Detect which cell encompasses the target text, then output its (X, Y) center coordinate. 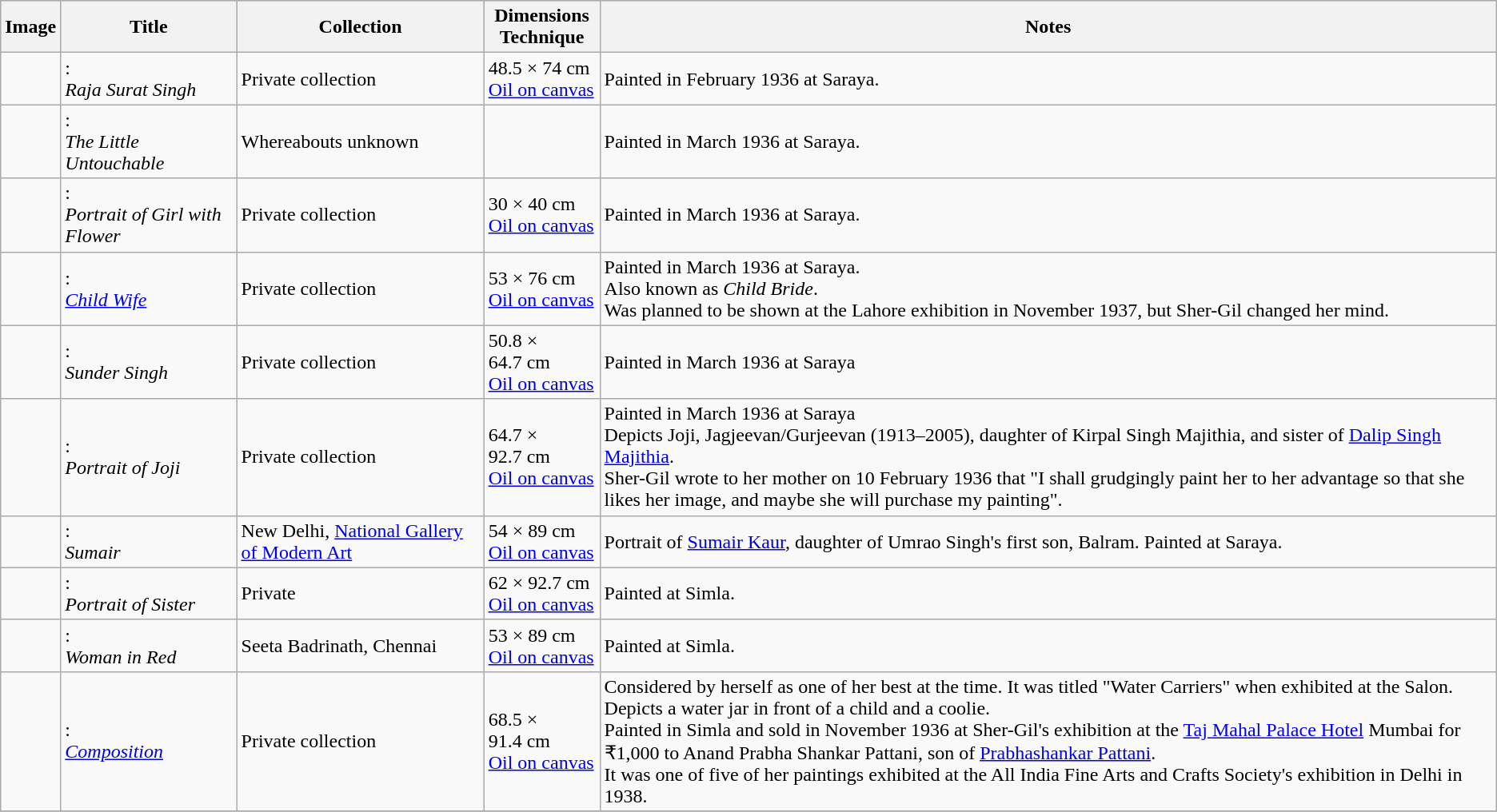
:Sunder Singh (149, 362)
Private (360, 593)
Title (149, 27)
Seeta Badrinath, Chennai (360, 646)
New Delhi, National Gallery of Modern Art (360, 542)
:Raja Surat Singh (149, 78)
53 × 76 cmOil on canvas (542, 289)
54 × 89 cmOil on canvas (542, 542)
Collection (360, 27)
:Child Wife (149, 289)
Portrait of Sumair Kaur, daughter of Umrao Singh's first son, Balram. Painted at Saraya. (1048, 542)
Notes (1048, 27)
Painted in February 1936 at Saraya. (1048, 78)
:Portrait of Girl with Flower (149, 215)
Whereabouts unknown (360, 141)
30 × 40 cmOil on canvas (542, 215)
:Composition (149, 742)
50.8 × 64.7 cmOil on canvas (542, 362)
:The Little Untouchable (149, 141)
:Sumair (149, 542)
:Woman in Red (149, 646)
68.5 × 91.4 cmOil on canvas (542, 742)
53 × 89 cmOil on canvas (542, 646)
Painted in March 1936 at Saraya (1048, 362)
64.7 × 92.7 cmOil on canvas (542, 457)
:Portrait of Sister (149, 593)
DimensionsTechnique (542, 27)
Image (30, 27)
:Portrait of Joji (149, 457)
48.5 × 74 cmOil on canvas (542, 78)
62 × 92.7 cmOil on canvas (542, 593)
